Identify which cell holds the provided text, then report its (x, y) central coordinate. 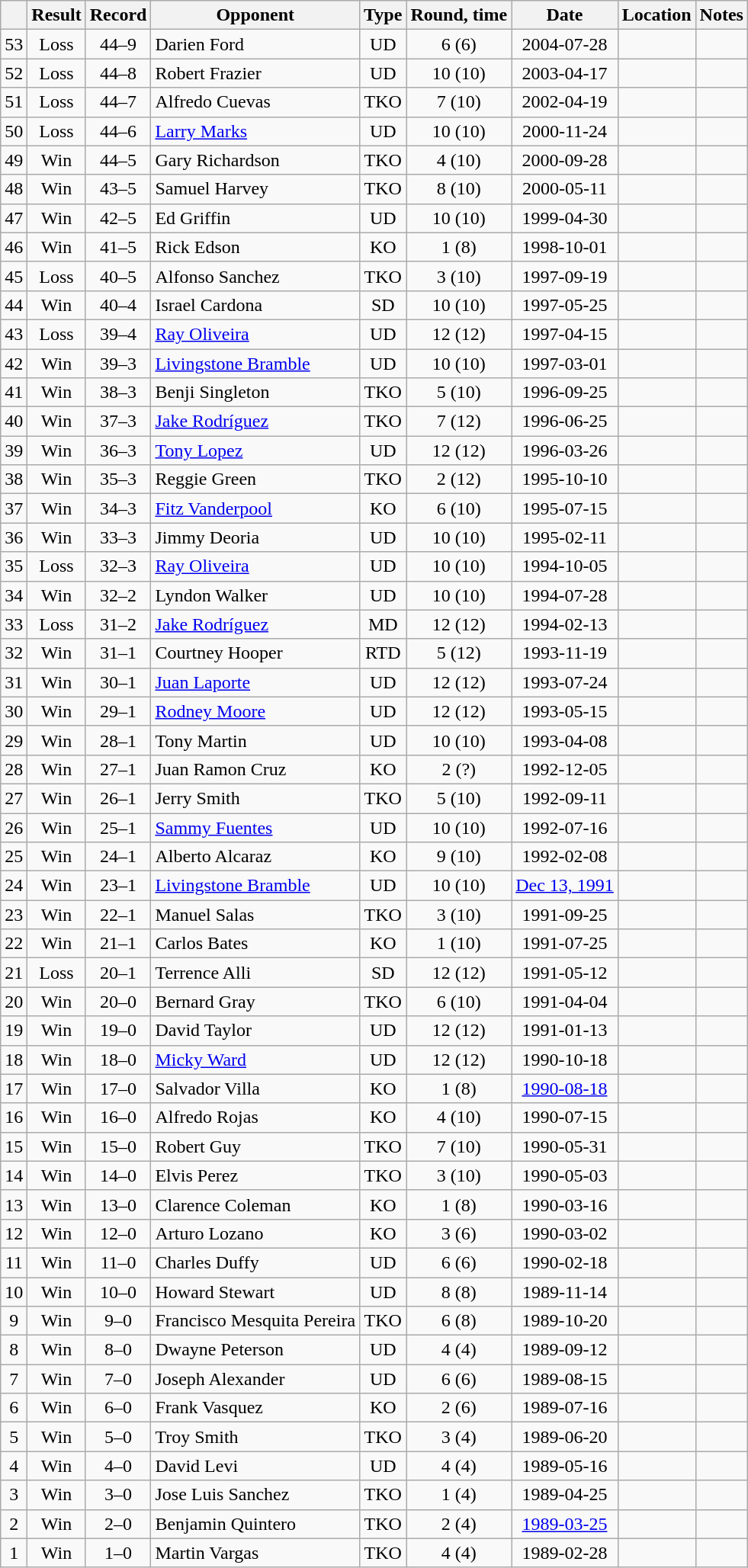
43–5 (118, 189)
44–9 (118, 44)
39 (14, 451)
Joseph Alexander (255, 1379)
16 (14, 1117)
5 (12) (459, 653)
41 (14, 393)
40–5 (118, 276)
20–0 (118, 1002)
41–5 (118, 247)
Courtney Hooper (255, 653)
Robert Frazier (255, 73)
1991-07-25 (565, 944)
Jerry Smith (255, 798)
1990-08-18 (565, 1089)
14–0 (118, 1175)
13–0 (118, 1204)
1990-07-15 (565, 1117)
40–4 (118, 305)
11–0 (118, 1262)
1 (14, 1553)
1997-05-25 (565, 305)
32–2 (118, 595)
35–3 (118, 479)
1993-05-15 (565, 711)
32–3 (118, 566)
Round, time (459, 15)
40 (14, 422)
12–0 (118, 1233)
Terrence Alli (255, 973)
Elvis Perez (255, 1175)
1992-07-16 (565, 827)
14 (14, 1175)
Alfredo Cuevas (255, 102)
42 (14, 364)
Martin Vargas (255, 1553)
29–1 (118, 711)
1 (10) (459, 944)
Salvador Villa (255, 1089)
Opponent (255, 15)
Carlos Bates (255, 944)
Benji Singleton (255, 393)
1990-05-03 (565, 1175)
28–1 (118, 740)
1992-12-05 (565, 769)
Larry Marks (255, 131)
16–0 (118, 1117)
7–0 (118, 1379)
Location (657, 15)
Arturo Lozano (255, 1233)
19–0 (118, 1031)
Troy Smith (255, 1437)
Sammy Fuentes (255, 827)
13 (14, 1204)
36–3 (118, 451)
Howard Stewart (255, 1292)
6 (14, 1408)
15 (14, 1146)
Tony Martin (255, 740)
1 (4) (459, 1495)
49 (14, 160)
1989-04-25 (565, 1495)
44–5 (118, 160)
Fitz Vanderpool (255, 508)
1995-10-10 (565, 479)
Gary Richardson (255, 160)
1990-02-18 (565, 1262)
Notes (721, 15)
44–7 (118, 102)
33–3 (118, 537)
1989-09-12 (565, 1350)
8 (10) (459, 189)
31–2 (118, 624)
25 (14, 857)
21 (14, 973)
36 (14, 537)
38–3 (118, 393)
34 (14, 595)
1991-09-25 (565, 915)
Clarence Coleman (255, 1204)
44–6 (118, 131)
5 (14, 1437)
34–3 (118, 508)
24–1 (118, 857)
Manuel Salas (255, 915)
1997-03-01 (565, 364)
3 (4) (459, 1437)
9 (10) (459, 857)
1993-11-19 (565, 653)
26 (14, 827)
Jimmy Deoria (255, 537)
45 (14, 276)
24 (14, 886)
Frank Vasquez (255, 1408)
1989-11-14 (565, 1292)
1999-04-30 (565, 218)
47 (14, 218)
39–4 (118, 334)
Type (383, 15)
1992-02-08 (565, 857)
35 (14, 566)
1990-05-31 (565, 1146)
50 (14, 131)
30–1 (118, 682)
27 (14, 798)
6–0 (118, 1408)
23–1 (118, 886)
Samuel Harvey (255, 189)
1989-06-20 (565, 1437)
21–1 (118, 944)
51 (14, 102)
Ed Griffin (255, 218)
46 (14, 247)
4–0 (118, 1466)
1998-10-01 (565, 247)
2 (?) (459, 769)
10–0 (118, 1292)
1995-07-15 (565, 508)
48 (14, 189)
Tony Lopez (255, 451)
53 (14, 44)
1990-03-02 (565, 1233)
12 (14, 1233)
18–0 (118, 1060)
1991-01-13 (565, 1031)
7 (12) (459, 422)
1994-02-13 (565, 624)
2000-05-11 (565, 189)
17–0 (118, 1089)
32 (14, 653)
2 (4) (459, 1524)
26–1 (118, 798)
20 (14, 1002)
31–1 (118, 653)
2 (14, 1524)
9 (14, 1321)
Dwayne Peterson (255, 1350)
44 (14, 305)
44–8 (118, 73)
42–5 (118, 218)
38 (14, 479)
8–0 (118, 1350)
11 (14, 1262)
1990-10-18 (565, 1060)
1990-03-16 (565, 1204)
2000-11-24 (565, 131)
1996-03-26 (565, 451)
1994-07-28 (565, 595)
2004-07-28 (565, 44)
3 (14, 1495)
3 (6) (459, 1233)
3–0 (118, 1495)
18 (14, 1060)
2 (6) (459, 1408)
23 (14, 915)
Israel Cardona (255, 305)
7 (14, 1379)
Dec 13, 1991 (565, 886)
Rick Edson (255, 247)
Charles Duffy (255, 1262)
Micky Ward (255, 1060)
1989-10-20 (565, 1321)
5–0 (118, 1437)
2000-09-28 (565, 160)
2 (12) (459, 479)
Bernard Gray (255, 1002)
Date (565, 15)
1989-03-25 (565, 1524)
31 (14, 682)
37–3 (118, 422)
17 (14, 1089)
1995-02-11 (565, 537)
43 (14, 334)
1–0 (118, 1553)
2–0 (118, 1524)
David Taylor (255, 1031)
1997-09-19 (565, 276)
22–1 (118, 915)
15–0 (118, 1146)
Alfonso Sanchez (255, 276)
8 (8) (459, 1292)
30 (14, 711)
1989-07-16 (565, 1408)
1989-05-16 (565, 1466)
RTD (383, 653)
1997-04-15 (565, 334)
Darien Ford (255, 44)
Record (118, 15)
David Levi (255, 1466)
1989-02-28 (565, 1553)
6 (8) (459, 1321)
Jose Luis Sanchez (255, 1495)
Robert Guy (255, 1146)
Reggie Green (255, 479)
Benjamin Quintero (255, 1524)
Lyndon Walker (255, 595)
2003-04-17 (565, 73)
25–1 (118, 827)
39–3 (118, 364)
1996-09-25 (565, 393)
1993-07-24 (565, 682)
Alfredo Rojas (255, 1117)
2002-04-19 (565, 102)
1991-04-04 (565, 1002)
Rodney Moore (255, 711)
Alberto Alcaraz (255, 857)
29 (14, 740)
1992-09-11 (565, 798)
33 (14, 624)
Juan Ramon Cruz (255, 769)
37 (14, 508)
9–0 (118, 1321)
19 (14, 1031)
MD (383, 624)
28 (14, 769)
1991-05-12 (565, 973)
20–1 (118, 973)
4 (14, 1466)
8 (14, 1350)
Francisco Mesquita Pereira (255, 1321)
1993-04-08 (565, 740)
52 (14, 73)
1996-06-25 (565, 422)
22 (14, 944)
Juan Laporte (255, 682)
10 (14, 1292)
1994-10-05 (565, 566)
1989-08-15 (565, 1379)
27–1 (118, 769)
Result (56, 15)
